Scan for the cell matching the given text and deliver its (x, y) coordinate at center. 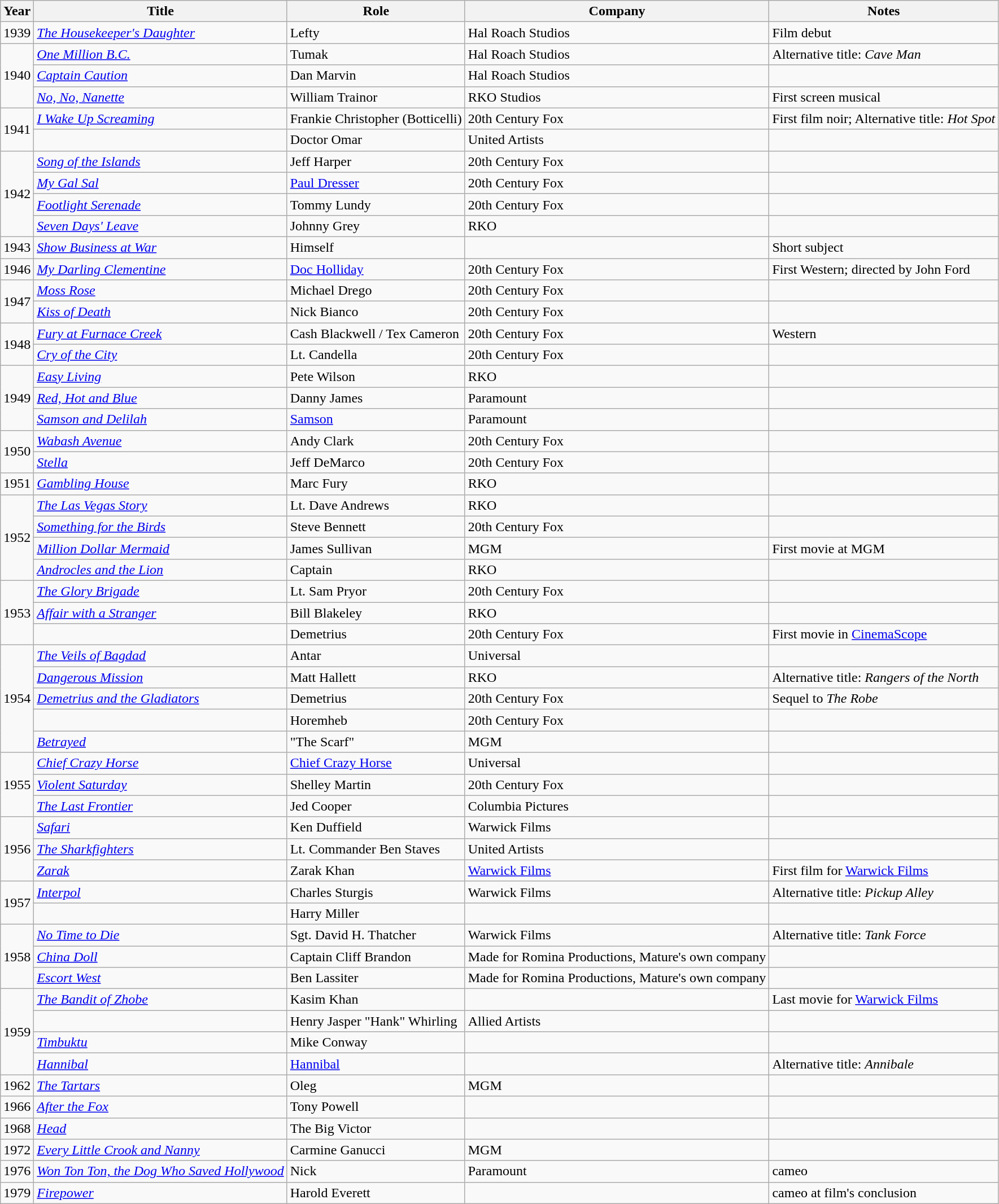
Nick (376, 1171)
cameo at film's conclusion (884, 1193)
First Western; directed by John Ford (884, 269)
Danny James (376, 398)
Ben Lassiter (376, 978)
Tony Powell (376, 1107)
1968 (17, 1128)
1966 (17, 1107)
1943 (17, 247)
Alternative title: Tank Force (884, 935)
Alternative title: Cave Man (884, 54)
1979 (17, 1193)
The Las Vegas Story (160, 505)
Red, Hot and Blue (160, 398)
cameo (884, 1171)
First screen musical (884, 97)
No, No, Nanette (160, 97)
Tommy Lundy (376, 204)
Cash Blackwell / Tex Cameron (376, 334)
1941 (17, 129)
China Doll (160, 957)
Something for the Birds (160, 527)
1954 (17, 699)
First movie in CinemaScope (884, 634)
Safari (160, 828)
Sequel to The Robe (884, 699)
The Housekeeper's Daughter (160, 33)
1958 (17, 956)
Jeff Harper (376, 161)
The Bandit of Zhobe (160, 1000)
1962 (17, 1085)
Interpol (160, 892)
The Sharkfighters (160, 849)
Doc Holliday (376, 269)
Paul Dresser (376, 183)
Lt. Candella (376, 355)
James Sullivan (376, 548)
Every Little Crook and Nanny (160, 1150)
Western (884, 334)
Captain Cliff Brandon (376, 957)
Fury at Furnace Creek (160, 334)
Zarak (160, 870)
Jeff DeMarco (376, 462)
Doctor Omar (376, 140)
One Million B.C. (160, 54)
Harold Everett (376, 1193)
Zarak Khan (376, 870)
The Glory Brigade (160, 591)
Bill Blakeley (376, 612)
Carmine Ganucci (376, 1150)
Frankie Christopher (Botticelli) (376, 119)
Show Business at War (160, 247)
After the Fox (160, 1107)
1976 (17, 1171)
1947 (17, 301)
Alternative title: Pickup Alley (884, 892)
Affair with a Stranger (160, 612)
Andy Clark (376, 441)
Dan Marvin (376, 76)
Mike Conway (376, 1043)
Alternative title: Rangers of the North (884, 677)
Oleg (376, 1085)
1946 (17, 269)
First film for Warwick Films (884, 870)
Steve Bennett (376, 527)
Marc Fury (376, 484)
Androcles and the Lion (160, 570)
My Gal Sal (160, 183)
Alternative title: Annibale (884, 1064)
1957 (17, 903)
No Time to Die (160, 935)
Title (160, 11)
Samson and Delilah (160, 419)
The Last Frontier (160, 806)
Moss Rose (160, 291)
1952 (17, 537)
My Darling Clementine (160, 269)
Columbia Pictures (617, 806)
Henry Jasper "Hank" Whirling (376, 1021)
Sgt. David H. Thatcher (376, 935)
Shelley Martin (376, 785)
Kiss of Death (160, 312)
Captain (376, 570)
Violent Saturday (160, 785)
Wabash Avenue (160, 441)
Firepower (160, 1193)
Horemheb (376, 720)
First film noir; Alternative title: Hot Spot (884, 119)
Allied Artists (617, 1021)
Michael Drego (376, 291)
1950 (17, 452)
1956 (17, 849)
Tumak (376, 54)
Notes (884, 11)
1940 (17, 76)
I Wake Up Screaming (160, 119)
The Tartars (160, 1085)
Betrayed (160, 742)
Samson (376, 419)
Pete Wilson (376, 376)
1948 (17, 344)
Himself (376, 247)
First movie at MGM (884, 548)
1949 (17, 398)
The Veils of Bagdad (160, 656)
1942 (17, 194)
Lt. Commander Ben Staves (376, 849)
Timbuktu (160, 1043)
Antar (376, 656)
Escort West (160, 978)
Lefty (376, 33)
Year (17, 11)
Nick Bianco (376, 312)
Captain Caution (160, 76)
Lt. Dave Andrews (376, 505)
The Big Victor (376, 1128)
Won Ton Ton, the Dog Who Saved Hollywood (160, 1171)
Stella (160, 462)
1972 (17, 1150)
Seven Days' Leave (160, 226)
Ken Duffield (376, 828)
Dangerous Mission (160, 677)
"The Scarf" (376, 742)
Kasim Khan (376, 1000)
Gambling House (160, 484)
Short subject (884, 247)
Company (617, 11)
Johnny Grey (376, 226)
Charles Sturgis (376, 892)
Song of the Islands (160, 161)
Footlight Serenade (160, 204)
Last movie for Warwick Films (884, 1000)
Matt Hallett (376, 677)
Harry Miller (376, 913)
Million Dollar Mermaid (160, 548)
RKO Studios (617, 97)
1951 (17, 484)
1955 (17, 785)
Lt. Sam Pryor (376, 591)
1959 (17, 1032)
William Trainor (376, 97)
1953 (17, 612)
Demetrius and the Gladiators (160, 699)
1939 (17, 33)
Film debut (884, 33)
Head (160, 1128)
Role (376, 11)
Cry of the City (160, 355)
Easy Living (160, 376)
Jed Cooper (376, 806)
